Search for the cell housing the specified text and yield its [X, Y] center coordinate. 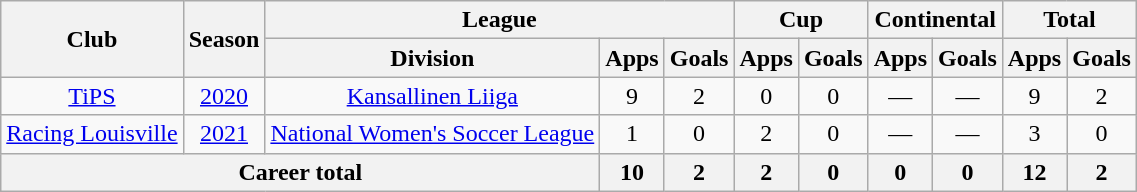
3 [1034, 134]
Continental [935, 20]
Division [432, 58]
Season [224, 39]
National Women's Soccer League [432, 134]
TiPS [92, 96]
League [500, 20]
10 [632, 172]
12 [1034, 172]
2021 [224, 134]
2020 [224, 96]
Cup [801, 20]
Total [1069, 20]
Racing Louisville [92, 134]
1 [632, 134]
Club [92, 39]
Career total [300, 172]
Kansallinen Liiga [432, 96]
